Scan for the cell matching the given text and deliver its [X, Y] coordinate at center. 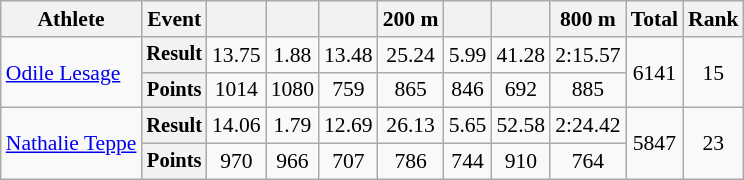
14.06 [236, 126]
26.13 [411, 126]
6141 [654, 72]
865 [411, 90]
52.58 [520, 126]
Total [654, 19]
1080 [292, 90]
13.75 [236, 55]
41.28 [520, 55]
2:15.57 [588, 55]
Event [174, 19]
15 [714, 72]
707 [348, 162]
Odile Lesage [72, 72]
200 m [411, 19]
910 [520, 162]
764 [588, 162]
Nathalie Teppe [72, 144]
744 [468, 162]
1.88 [292, 55]
966 [292, 162]
800 m [588, 19]
2:24.42 [588, 126]
885 [588, 90]
1.79 [292, 126]
759 [348, 90]
970 [236, 162]
13.48 [348, 55]
23 [714, 144]
5.99 [468, 55]
Rank [714, 19]
12.69 [348, 126]
786 [411, 162]
25.24 [411, 55]
1014 [236, 90]
Athlete [72, 19]
846 [468, 90]
5.65 [468, 126]
5847 [654, 144]
692 [520, 90]
